Return [X, Y] of the center of cell containing provided text 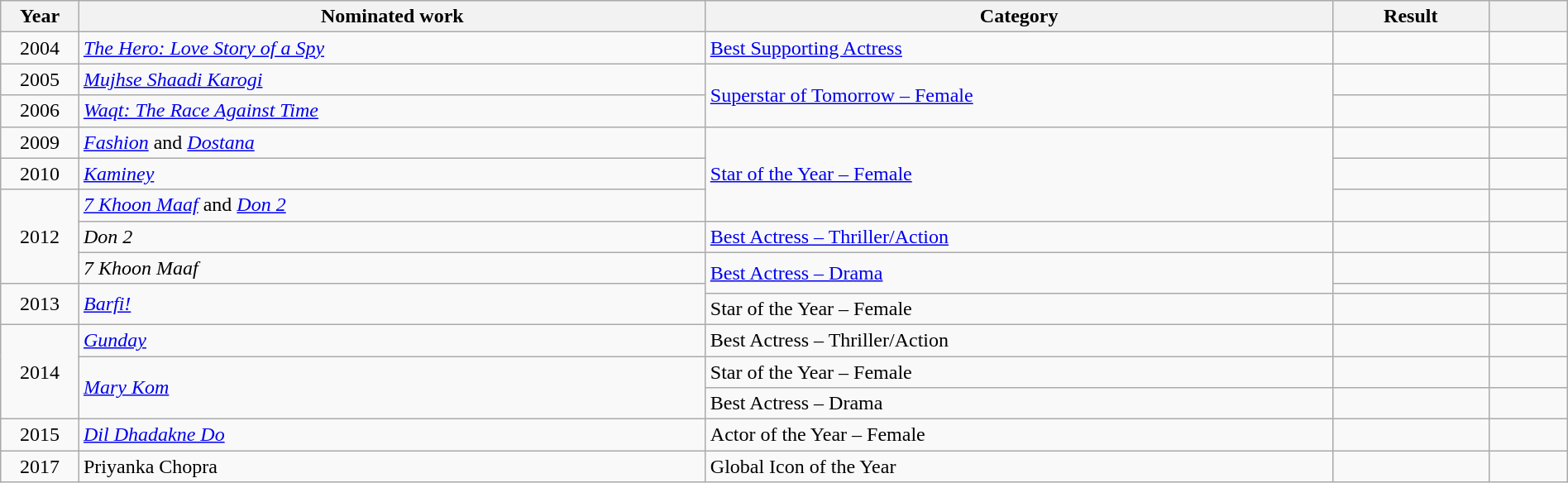
Global Icon of the Year [1019, 466]
Waqt: The Race Against Time [392, 111]
Year [40, 17]
Don 2 [392, 237]
7 Khoon Maaf and Don 2 [392, 205]
The Hero: Love Story of a Spy [392, 48]
2009 [40, 142]
Kaminey [392, 174]
Priyanka Chopra [392, 466]
2004 [40, 48]
2012 [40, 237]
2010 [40, 174]
2006 [40, 111]
Fashion and Dostana [392, 142]
Actor of the Year – Female [1019, 435]
Category [1019, 17]
Result [1411, 17]
2015 [40, 435]
Best Supporting Actress [1019, 48]
Superstar of Tomorrow – Female [1019, 95]
Nominated work [392, 17]
2005 [40, 79]
2014 [40, 371]
7 Khoon Maaf [392, 268]
Mary Kom [392, 387]
2013 [40, 304]
Barfi! [392, 304]
2017 [40, 466]
Mujhse Shaadi Karogi [392, 79]
Gunday [392, 340]
Dil Dhadakne Do [392, 435]
